Capture the cell that displays the provided text and extract its [x, y] central coordinate. 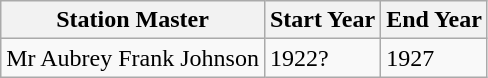
1927 [434, 58]
1922? [322, 58]
End Year [434, 20]
Mr Aubrey Frank Johnson [133, 58]
Start Year [322, 20]
Station Master [133, 20]
